Extract the (X, Y) coordinate from the center of the cell holding the provided text.  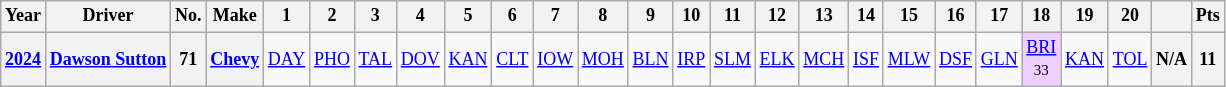
10 (692, 16)
8 (604, 16)
DSF (956, 59)
9 (650, 16)
BRI33 (1042, 59)
DAY (287, 59)
No. (188, 16)
CLT (512, 59)
Year (24, 16)
7 (556, 16)
GLN (999, 59)
16 (956, 16)
18 (1042, 16)
3 (375, 16)
12 (777, 16)
SLM (733, 59)
Make (235, 16)
ELK (777, 59)
Chevy (235, 59)
N/A (1172, 59)
1 (287, 16)
Dawson Sutton (108, 59)
17 (999, 16)
15 (908, 16)
MOH (604, 59)
IOW (556, 59)
MCH (824, 59)
2024 (24, 59)
PHO (332, 59)
20 (1130, 16)
DOV (420, 59)
IRP (692, 59)
5 (468, 16)
Driver (108, 16)
BLN (650, 59)
13 (824, 16)
4 (420, 16)
TOL (1130, 59)
ISF (866, 59)
Pts (1208, 16)
6 (512, 16)
14 (866, 16)
TAL (375, 59)
19 (1085, 16)
2 (332, 16)
MLW (908, 59)
71 (188, 59)
